Pinpoint the cell where the given text exists, returning its [x, y] midpoint coordinate. 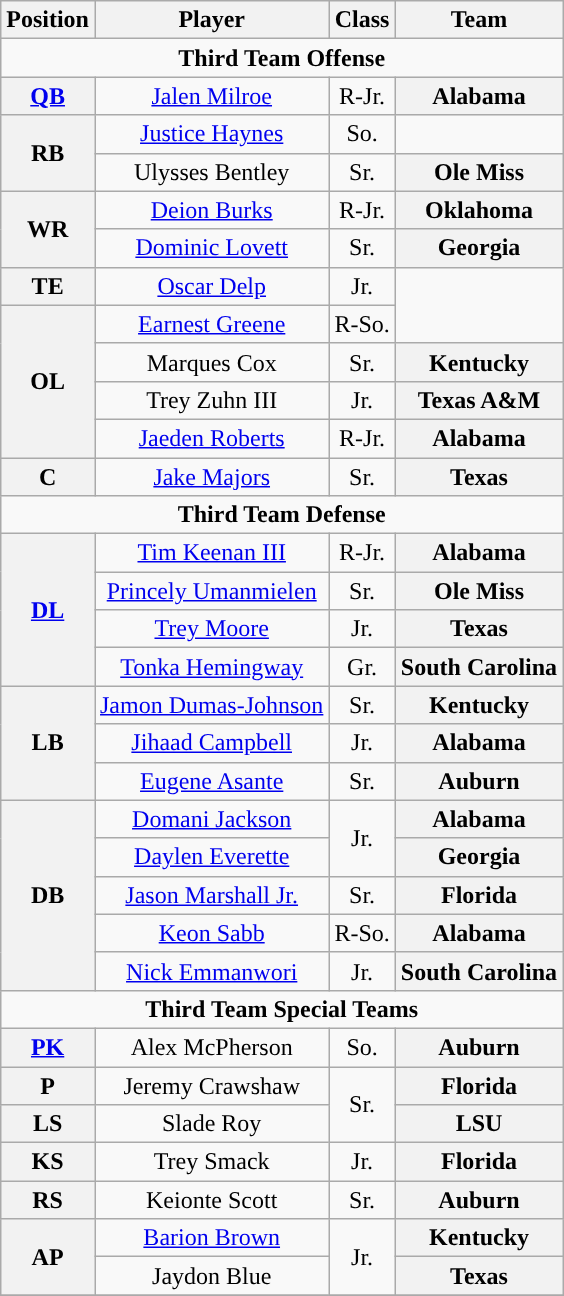
PK [48, 1047]
LS [48, 1124]
Keionte Scott [211, 1200]
Alex McPherson [211, 1047]
Eugene Asante [211, 781]
Trey Zuhn III [211, 400]
Deion Burks [211, 210]
LB [48, 743]
DB [48, 895]
Tim Keenan III [211, 553]
Class [362, 20]
Oklahoma [478, 210]
Ulysses Bentley [211, 172]
Jake Majors [211, 477]
Keon Sabb [211, 933]
Daylen Everette [211, 857]
Domani Jackson [211, 819]
RB [48, 153]
RS [48, 1200]
Jeremy Crawshaw [211, 1085]
Slade Roy [211, 1124]
Third Team Offense [282, 58]
Jason Marshall Jr. [211, 895]
Gr. [362, 667]
Third Team Defense [282, 515]
Tonka Hemingway [211, 667]
Jaydon Blue [211, 1276]
KS [48, 1162]
Position [48, 20]
Earnest Greene [211, 324]
Oscar Delp [211, 286]
Player [211, 20]
Justice Haynes [211, 134]
TE [48, 286]
WR [48, 229]
QB [48, 96]
Nick Emmanwori [211, 971]
Jaeden Roberts [211, 438]
Texas A&M [478, 400]
Jihaad Campbell [211, 743]
Third Team Special Teams [282, 1009]
C [48, 477]
Trey Moore [211, 629]
Barion Brown [211, 1238]
Trey Smack [211, 1162]
DL [48, 610]
AP [48, 1257]
P [48, 1085]
Team [478, 20]
Jamon Dumas-Johnson [211, 705]
Marques Cox [211, 362]
Princely Umanmielen [211, 591]
OL [48, 381]
LSU [478, 1124]
Jalen Milroe [211, 96]
Dominic Lovett [211, 248]
